Output the (x, y) coordinate of the center of the cell containing the given text.  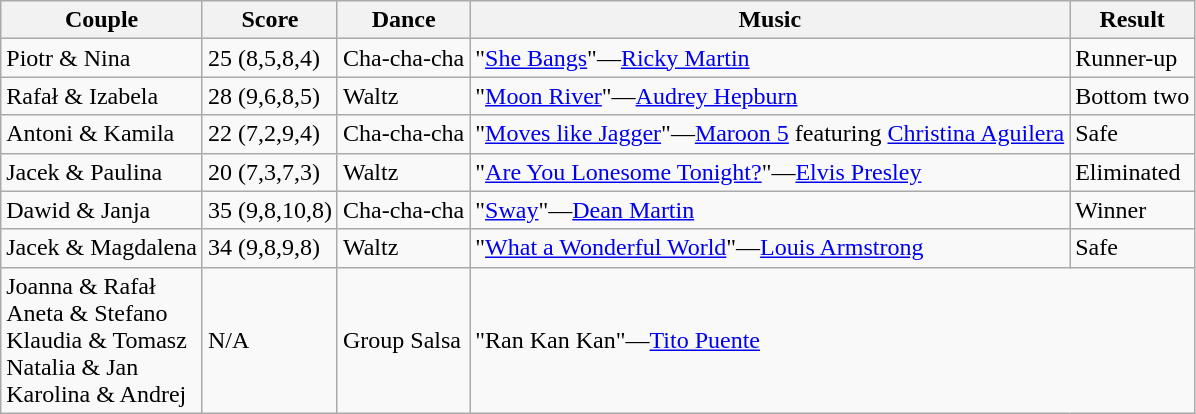
Piotr & Nina (102, 58)
"Ran Kan Kan"—Tito Puente (832, 340)
Result (1132, 20)
34 (9,8,9,8) (270, 248)
Antoni & Kamila (102, 134)
28 (9,6,8,5) (270, 96)
"Moon River"—Audrey Hepburn (770, 96)
Score (270, 20)
Dance (403, 20)
Group Salsa (403, 340)
Runner-up (1132, 58)
"She Bangs"—Ricky Martin (770, 58)
Bottom two (1132, 96)
Jacek & Paulina (102, 172)
Winner (1132, 210)
Jacek & Magdalena (102, 248)
Rafał & Izabela (102, 96)
"Moves like Jagger"—Maroon 5 featuring Christina Aguilera (770, 134)
Couple (102, 20)
N/A (270, 340)
Dawid & Janja (102, 210)
Eliminated (1132, 172)
20 (7,3,7,3) (270, 172)
35 (9,8,10,8) (270, 210)
Music (770, 20)
"Are You Lonesome Tonight?"—Elvis Presley (770, 172)
Joanna & RafałAneta & StefanoKlaudia & TomaszNatalia & JanKarolina & Andrej (102, 340)
"What a Wonderful World"—Louis Armstrong (770, 248)
25 (8,5,8,4) (270, 58)
"Sway"—Dean Martin (770, 210)
22 (7,2,9,4) (270, 134)
